Detect which cell encompasses the target text, then output its (X, Y) center coordinate. 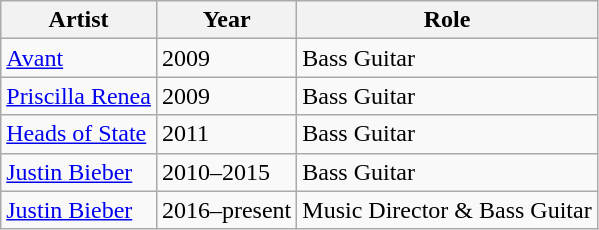
Music Director & Bass Guitar (447, 210)
2010–2015 (226, 172)
Artist (79, 20)
Role (447, 20)
Year (226, 20)
2011 (226, 134)
Priscilla Renea (79, 96)
2016–present (226, 210)
Heads of State (79, 134)
Avant (79, 58)
